Locate the cell with the specified text and output its [x, y] center coordinate. 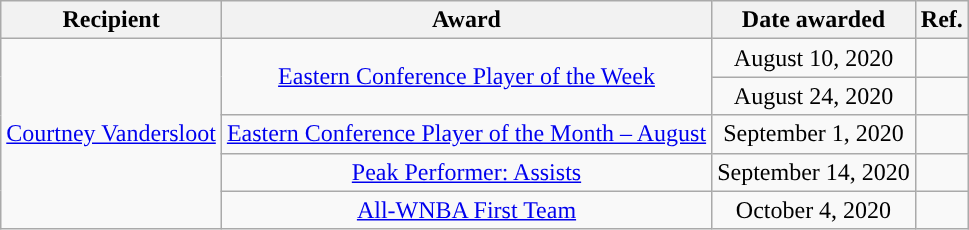
September 1, 2020 [814, 134]
Date awarded [814, 20]
Courtney Vandersloot [112, 134]
September 14, 2020 [814, 172]
Eastern Conference Player of the Month – August [466, 134]
August 24, 2020 [814, 96]
Recipient [112, 20]
Ref. [942, 20]
October 4, 2020 [814, 210]
August 10, 2020 [814, 58]
Peak Performer: Assists [466, 172]
Award [466, 20]
Eastern Conference Player of the Week [466, 77]
All-WNBA First Team [466, 210]
